From the cell containing the given text, extract its center point as (X, Y) coordinate. 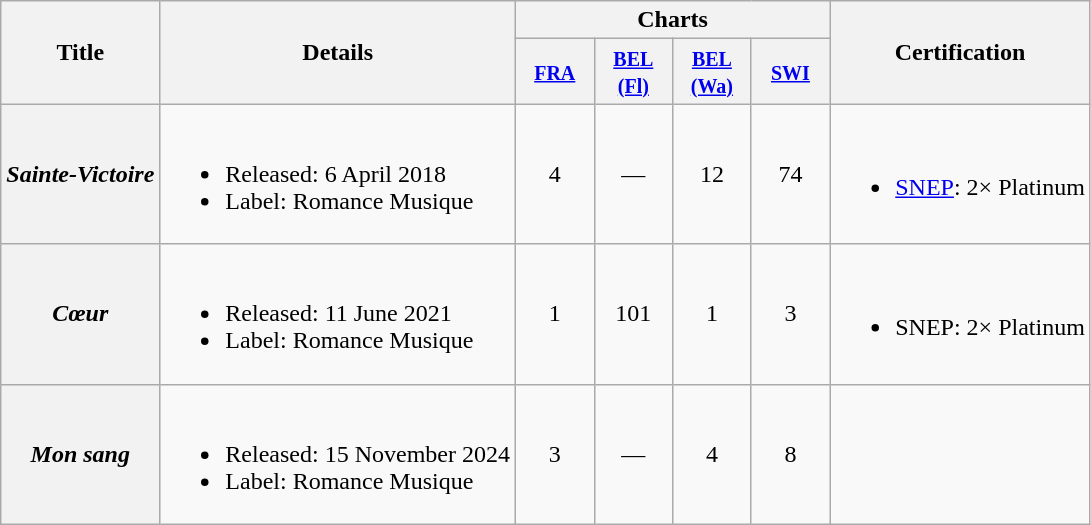
BEL(Wa) (712, 72)
Released: 11 June 2021Label: Romance Musique (338, 314)
12 (712, 174)
Mon sang (80, 454)
Certification (960, 52)
Released: 6 April 2018Label: Romance Musique (338, 174)
Cœur (80, 314)
FRA (554, 72)
Details (338, 52)
8 (790, 454)
Released: 15 November 2024Label: Romance Musique (338, 454)
Title (80, 52)
Sainte-Victoire (80, 174)
74 (790, 174)
SWI (790, 72)
101 (634, 314)
BEL(Fl) (634, 72)
Charts (672, 20)
